Find where the given text appears and provide that cell's center as [x, y] coordinate. 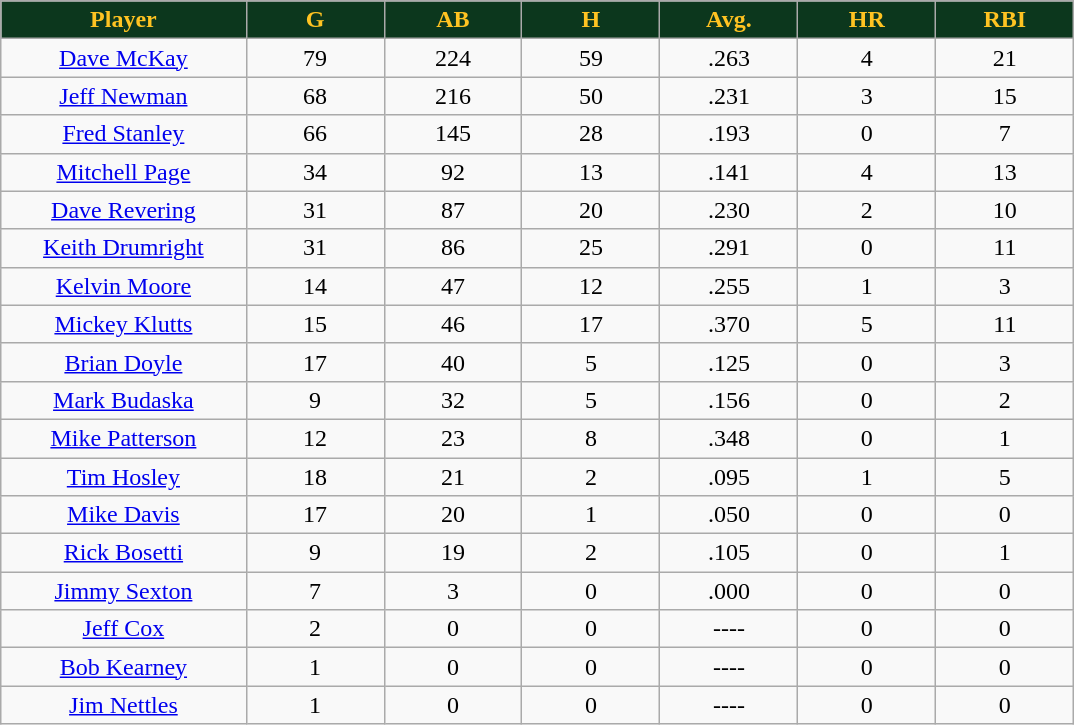
.193 [729, 134]
RBI [1005, 20]
18 [315, 477]
66 [315, 134]
.105 [729, 553]
Avg. [729, 20]
87 [453, 210]
Tim Hosley [124, 477]
19 [453, 553]
92 [453, 172]
34 [315, 172]
.156 [729, 400]
Mitchell Page [124, 172]
Jeff Newman [124, 96]
Jeff Cox [124, 629]
.348 [729, 438]
Dave McKay [124, 58]
.050 [729, 515]
.125 [729, 362]
Fred Stanley [124, 134]
AB [453, 20]
Mark Budaska [124, 400]
.141 [729, 172]
32 [453, 400]
79 [315, 58]
Jim Nettles [124, 705]
28 [591, 134]
.095 [729, 477]
Player [124, 20]
59 [591, 58]
145 [453, 134]
.291 [729, 248]
Rick Bosetti [124, 553]
Dave Revering [124, 210]
Mickey Klutts [124, 324]
86 [453, 248]
224 [453, 58]
50 [591, 96]
H [591, 20]
46 [453, 324]
40 [453, 362]
10 [1005, 210]
47 [453, 286]
14 [315, 286]
Mike Davis [124, 515]
.231 [729, 96]
216 [453, 96]
.370 [729, 324]
Brian Doyle [124, 362]
25 [591, 248]
Kelvin Moore [124, 286]
HR [867, 20]
.000 [729, 591]
23 [453, 438]
8 [591, 438]
.255 [729, 286]
Jimmy Sexton [124, 591]
Keith Drumright [124, 248]
.230 [729, 210]
.263 [729, 58]
68 [315, 96]
G [315, 20]
Bob Kearney [124, 667]
Mike Patterson [124, 438]
